Pinpoint the cell where the given text exists, returning its [x, y] midpoint coordinate. 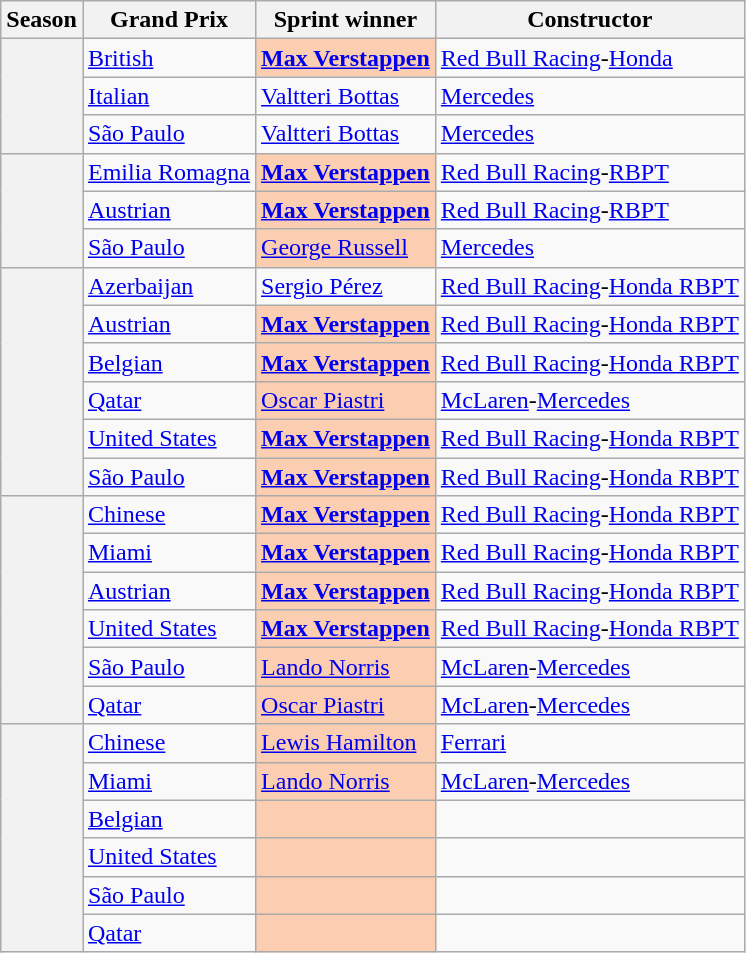
Ferrari [590, 743]
Constructor [590, 20]
Lewis Hamilton [346, 743]
Grand Prix [168, 20]
Azerbaijan [168, 286]
Season [42, 20]
British [168, 58]
Sprint winner [346, 20]
Emilia Romagna [168, 172]
George Russell [346, 248]
Sergio Pérez [346, 286]
Red Bull Racing-Honda [590, 58]
Italian [168, 96]
